Pinpoint the cell where the given text exists, returning its [X, Y] midpoint coordinate. 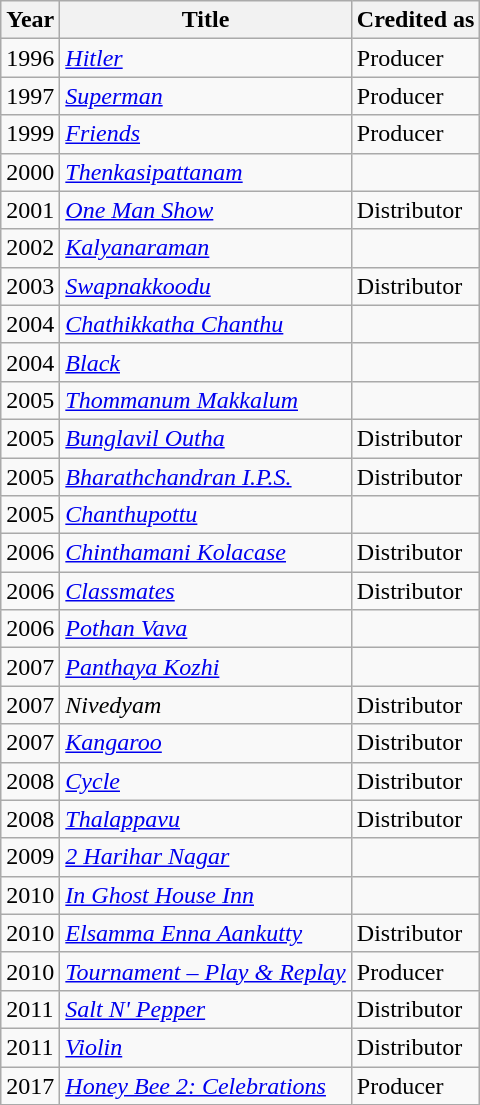
Bunglavil Outha [206, 438]
Honey Bee 2: Celebrations [206, 1085]
Superman [206, 96]
Chathikkatha Chanthu [206, 324]
Friends [206, 134]
Chanthupottu [206, 515]
2000 [30, 172]
2 Harihar Nagar [206, 857]
Thommanum Makkalum [206, 400]
Kangaroo [206, 743]
Black [206, 362]
2003 [30, 286]
Classmates [206, 591]
Panthaya Kozhi [206, 667]
1996 [30, 58]
Violin [206, 1047]
Credited as [416, 20]
Bharathchandran I.P.S. [206, 477]
1999 [30, 134]
Pothan Vava [206, 629]
Kalyanaraman [206, 248]
Title [206, 20]
In Ghost House Inn [206, 895]
Salt N' Pepper [206, 1009]
One Man Show [206, 210]
Thenkasipattanam [206, 172]
2009 [30, 857]
Hitler [206, 58]
Elsamma Enna Aankutty [206, 933]
2002 [30, 248]
2017 [30, 1085]
1997 [30, 96]
Thalappavu [206, 819]
Nivedyam [206, 705]
Swapnakkoodu [206, 286]
Chinthamani Kolacase [206, 553]
2001 [30, 210]
Cycle [206, 781]
Tournament – Play & Replay [206, 971]
Year [30, 20]
